Provide the (x, y) coordinate of the cell's center where the given text is located.  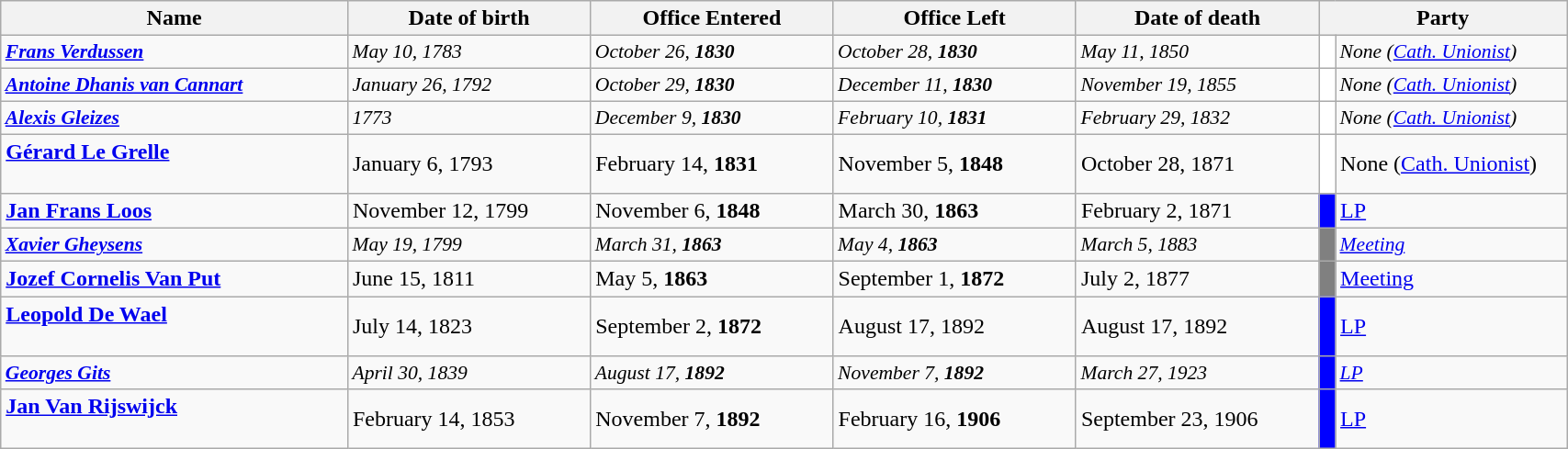
Date of birth (468, 18)
February 2, 1871 (1197, 211)
Jan Frans Loos (175, 211)
Georges Gits (175, 373)
Xavier Gheysens (175, 245)
May 10, 1783 (468, 52)
Alexis Gleizes (175, 118)
May 4, 1863 (954, 245)
March 5, 1883 (1197, 245)
October 28, 1871 (1197, 163)
November 6, 1848 (712, 211)
July 14, 1823 (468, 325)
Gérard Le Grelle (175, 163)
May 11, 1850 (1197, 52)
Leopold De Wael (175, 325)
May 5, 1863 (712, 278)
February 29, 1832 (1197, 118)
Name (175, 18)
Jozef Cornelis Van Put (175, 278)
November 19, 1855 (1197, 84)
January 26, 1792 (468, 84)
November 12, 1799 (468, 211)
Frans Verdussen (175, 52)
December 11, 1830 (954, 84)
February 14, 1853 (468, 419)
Party (1443, 18)
September 1, 1872 (954, 278)
April 30, 1839 (468, 373)
December 9, 1830 (712, 118)
Jan Van Rijswijck (175, 419)
May 19, 1799 (468, 245)
March 30, 1863 (954, 211)
June 15, 1811 (468, 278)
Date of death (1197, 18)
March 27, 1923 (1197, 373)
November 5, 1848 (954, 163)
October 28, 1830 (954, 52)
July 2, 1877 (1197, 278)
Antoine Dhanis van Cannart (175, 84)
February 10, 1831 (954, 118)
October 26, 1830 (712, 52)
February 16, 1906 (954, 419)
March 31, 1863 (712, 245)
Office Left (954, 18)
September 23, 1906 (1197, 419)
Office Entered (712, 18)
September 2, 1872 (712, 325)
February 14, 1831 (712, 163)
January 6, 1793 (468, 163)
1773 (468, 118)
October 29, 1830 (712, 84)
